Determine the (x, y) coordinate at the center of the cell enclosing the given text.  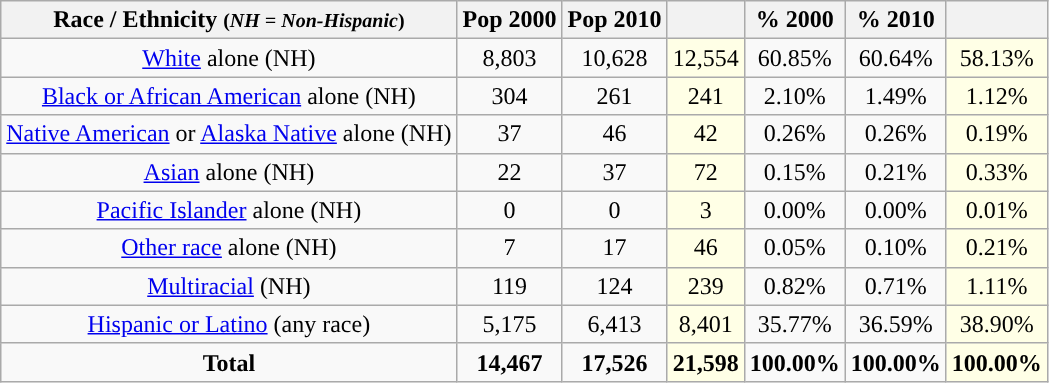
3 (706, 210)
124 (614, 286)
0.15% (794, 172)
1.12% (996, 96)
14,467 (510, 362)
Pacific Islander alone (NH) (229, 210)
35.77% (794, 324)
Pop 2010 (614, 20)
% 2000 (794, 20)
36.59% (896, 324)
38.90% (996, 324)
8,401 (706, 324)
119 (510, 286)
17,526 (614, 362)
Hispanic or Latino (any race) (229, 324)
0.10% (896, 248)
42 (706, 134)
17 (614, 248)
0.05% (794, 248)
239 (706, 286)
Race / Ethnicity (NH = Non-Hispanic) (229, 20)
22 (510, 172)
Other race alone (NH) (229, 248)
12,554 (706, 58)
0.71% (896, 286)
% 2010 (896, 20)
White alone (NH) (229, 58)
0.01% (996, 210)
5,175 (510, 324)
261 (614, 96)
Pop 2000 (510, 20)
1.49% (896, 96)
Native American or Alaska Native alone (NH) (229, 134)
72 (706, 172)
1.11% (996, 286)
60.64% (896, 58)
304 (510, 96)
2.10% (794, 96)
6,413 (614, 324)
10,628 (614, 58)
60.85% (794, 58)
0.19% (996, 134)
Total (229, 362)
21,598 (706, 362)
Asian alone (NH) (229, 172)
8,803 (510, 58)
7 (510, 248)
241 (706, 96)
Black or African American alone (NH) (229, 96)
0.82% (794, 286)
0.33% (996, 172)
Multiracial (NH) (229, 286)
58.13% (996, 58)
